Find where the given text appears and provide that cell's center as (X, Y) coordinate. 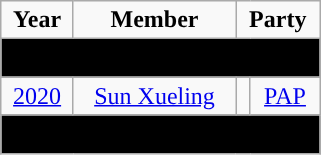
2020 (38, 96)
Constituency abolished (2025) (160, 134)
Party (278, 20)
Member (154, 20)
Year (38, 20)
PAP (285, 96)
Sun Xueling (154, 96)
Formation (160, 58)
